Scan for the cell matching the given text and deliver its [X, Y] coordinate at center. 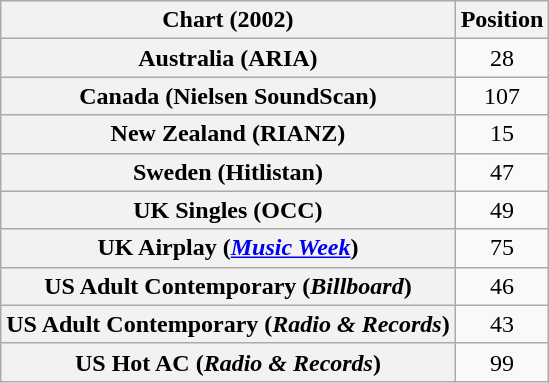
Australia (ARIA) [228, 58]
Chart (2002) [228, 20]
49 [502, 210]
US Adult Contemporary (Radio & Records) [228, 324]
75 [502, 248]
Canada (Nielsen SoundScan) [228, 96]
Sweden (Hitlistan) [228, 172]
46 [502, 286]
UK Singles (OCC) [228, 210]
US Hot AC (Radio & Records) [228, 362]
47 [502, 172]
15 [502, 134]
28 [502, 58]
New Zealand (RIANZ) [228, 134]
UK Airplay (Music Week) [228, 248]
99 [502, 362]
US Adult Contemporary (Billboard) [228, 286]
Position [502, 20]
107 [502, 96]
43 [502, 324]
